Locate the cell with the specified text and output its (X, Y) center coordinate. 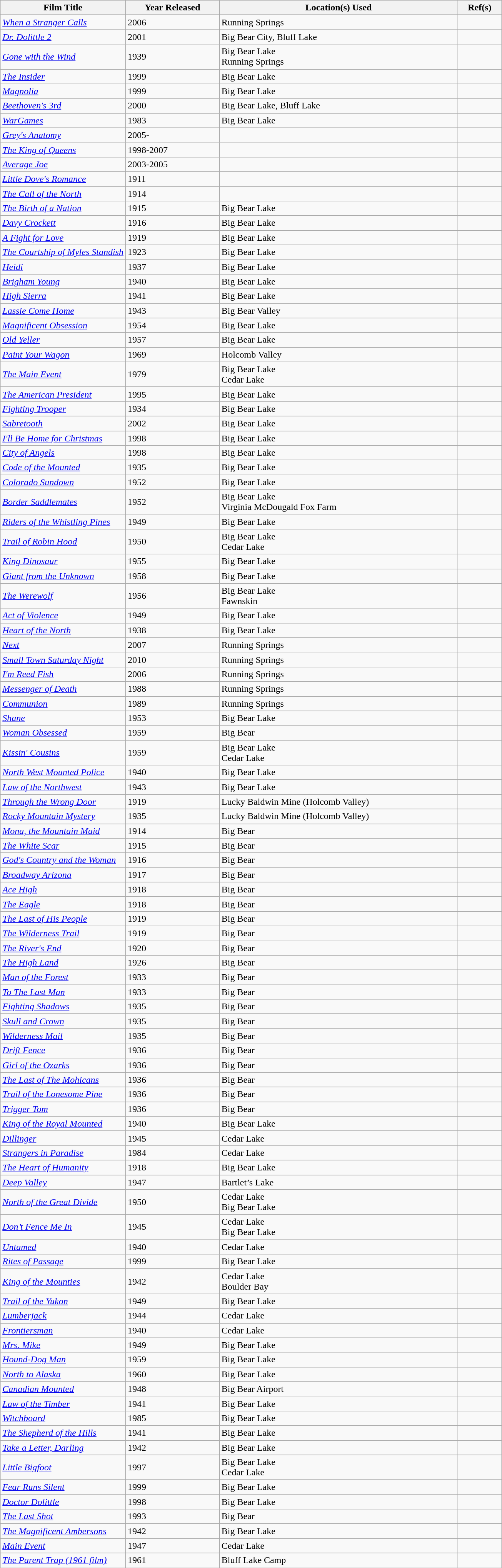
When a Stranger Calls (63, 22)
Dr. Dolittle 2 (63, 37)
2007 (172, 645)
Small Town Saturday Night (63, 659)
1969 (172, 355)
Dillinger (63, 1138)
1988 (172, 689)
2002 (172, 423)
Film Title (63, 8)
1934 (172, 409)
A Fight for Love (63, 238)
1983 (172, 120)
Sabretooth (63, 423)
I'll Be Home for Christmas (63, 438)
God's Country and the Woman (63, 860)
North to Alaska (63, 1374)
Bartlet’s Lake (339, 1182)
1989 (172, 703)
Ace High (63, 889)
1953 (172, 718)
Lumberjack (63, 1316)
Big Bear LakeFawnskin (339, 596)
Beethoven's 3rd (63, 106)
Strangers in Paradise (63, 1153)
2010 (172, 659)
Average Joe (63, 164)
1944 (172, 1316)
1960 (172, 1374)
I'm Reed Fish (63, 674)
Ref(s) (480, 8)
The King of Queens (63, 150)
1948 (172, 1389)
The Parent Trap (1961 film) (63, 1560)
Rocky Mountain Mystery (63, 816)
Wilderness Mail (63, 1036)
The Magnificent Ambersons (63, 1531)
Kissin' Cousins (63, 753)
King of the Royal Mounted (63, 1124)
Magnolia (63, 91)
Messenger of Death (63, 689)
1958 (172, 576)
The Last Shot (63, 1516)
Davy Crockett (63, 223)
1954 (172, 325)
1961 (172, 1560)
The Last of His People (63, 919)
Deep Valley (63, 1182)
Gone with the Wind (63, 57)
Little Bigfoot (63, 1467)
Shane (63, 718)
Trail of the Lonesome Pine (63, 1094)
Law of the Timber (63, 1403)
Law of the Northwest (63, 787)
2003-2005 (172, 164)
Don’t Fence Me In (63, 1227)
1979 (172, 375)
1956 (172, 596)
Drift Fence (63, 1050)
Holcomb Valley (339, 355)
The Main Event (63, 375)
The White Scar (63, 846)
1955 (172, 561)
1911 (172, 179)
Mrs. Mike (63, 1345)
Riders of the Whistling Pines (63, 522)
WarGames (63, 120)
Grey's Anatomy (63, 135)
Border Saddlemates (63, 502)
Giant from the Unknown (63, 576)
1993 (172, 1516)
The Courtship of Myles Standish (63, 252)
1998-2007 (172, 150)
Fear Runs Silent (63, 1487)
The Wilderness Trail (63, 933)
Mona, the Mountain Maid (63, 831)
Paint Your Wagon (63, 355)
Skull and Crown (63, 1021)
The Call of the North (63, 193)
1957 (172, 340)
Cedar LakeBoulder Bay (339, 1281)
The Eagle (63, 904)
Year Released (172, 8)
Big Bear LakeVirginia McDougald Fox Farm (339, 502)
Bluff Lake Camp (339, 1560)
Fighting Shadows (63, 1007)
Big Bear LakeRunning Springs (339, 57)
1985 (172, 1418)
1917 (172, 875)
Canadian Mounted (63, 1389)
City of Angels (63, 453)
1937 (172, 267)
Heart of the North (63, 630)
Lassie Come Home (63, 311)
Location(s) Used (339, 8)
High Sierra (63, 296)
Colorado Sundown (63, 482)
2000 (172, 106)
Big Bear Lake, Bluff Lake (339, 106)
Frontiersman (63, 1330)
Big Bear Valley (339, 311)
1997 (172, 1467)
2001 (172, 37)
The River's End (63, 948)
Trigger Tom (63, 1109)
Little Dove's Romance (63, 179)
2005- (172, 135)
Trail of Robin Hood (63, 541)
North West Mounted Police (63, 772)
The Insider (63, 77)
The American President (63, 394)
Act of Violence (63, 616)
Trail of the Yukon (63, 1301)
The Heart of Humanity (63, 1167)
The Shepherd of the Hills (63, 1433)
Doctor Dolittle (63, 1502)
The Last of The Mohicans (63, 1080)
1926 (172, 963)
1939 (172, 57)
1923 (172, 252)
Take a Letter, Darling (63, 1448)
1938 (172, 630)
Broadway Arizona (63, 875)
Communion (63, 703)
The Werewolf (63, 596)
Hound-Dog Man (63, 1360)
Fighting Trooper (63, 409)
1920 (172, 948)
Code of the Mounted (63, 468)
1995 (172, 394)
Old Yeller (63, 340)
Main Event (63, 1546)
Girl of the Ozarks (63, 1065)
King Dinosaur (63, 561)
North of the Great Divide (63, 1202)
Next (63, 645)
Woman Obsessed (63, 733)
King of the Mounties (63, 1281)
The High Land (63, 963)
Big Bear City, Bluff Lake (339, 37)
To The Last Man (63, 992)
Heidi (63, 267)
Magnificent Obsession (63, 325)
Big Bear Airport (339, 1389)
1984 (172, 1153)
Untamed (63, 1247)
Brigham Young (63, 281)
Through the Wrong Door (63, 802)
The Birth of a Nation (63, 208)
Man of the Forest (63, 977)
Witchboard (63, 1418)
Rites of Passage (63, 1262)
